For the text-containing cell, return its midpoint in (x, y) coordinate format. 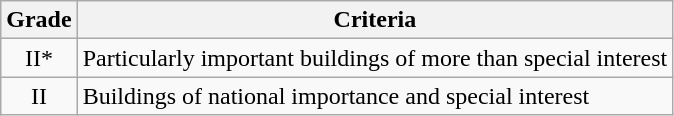
Criteria (375, 20)
II (39, 96)
Particularly important buildings of more than special interest (375, 58)
Grade (39, 20)
II* (39, 58)
Buildings of national importance and special interest (375, 96)
